Locate the cell with the specified text and output its [X, Y] center coordinate. 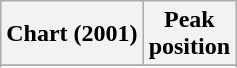
Peakposition [189, 34]
Chart (2001) [72, 34]
